Output the (x, y) coordinate of the center of the cell containing the given text.  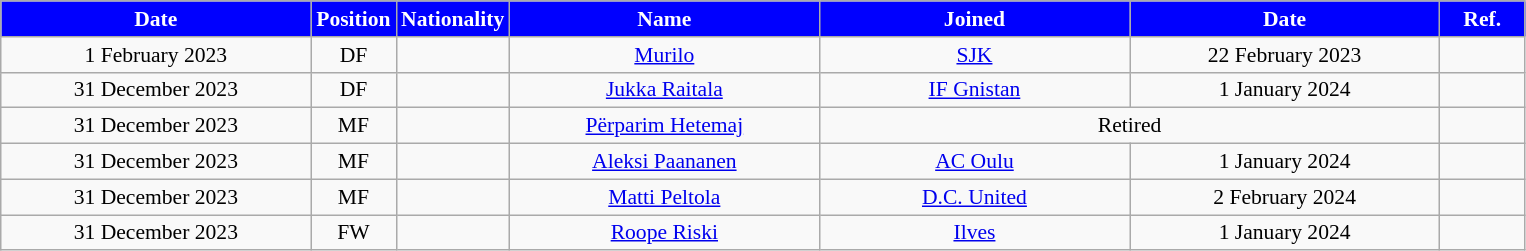
D.C. United (974, 197)
Joined (974, 19)
Aleksi Paananen (664, 162)
Retired (1129, 126)
Murilo (664, 55)
Nationality (452, 19)
Jukka Raitala (664, 90)
Ilves (974, 233)
Name (664, 19)
1 February 2023 (156, 55)
Position (354, 19)
Roope Riski (664, 233)
22 February 2023 (1285, 55)
FW (354, 233)
Përparim Hetemaj (664, 126)
Ref. (1482, 19)
IF Gnistan (974, 90)
Matti Peltola (664, 197)
AC Oulu (974, 162)
SJK (974, 55)
2 February 2024 (1285, 197)
